Provide the [x, y] coordinate of the cell's center where the given text is located.  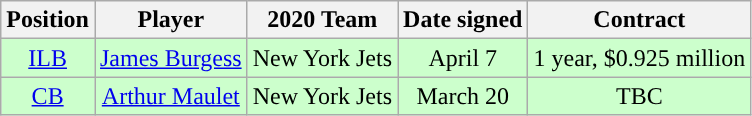
March 20 [463, 96]
2020 Team [322, 20]
Position [48, 20]
ILB [48, 58]
James Burgess [170, 58]
Date signed [463, 20]
Arthur Maulet [170, 96]
CB [48, 96]
1 year, $0.925 million [640, 58]
Player [170, 20]
Contract [640, 20]
TBC [640, 96]
April 7 [463, 58]
